Provide the [x, y] coordinate of the cell's center where the given text is located.  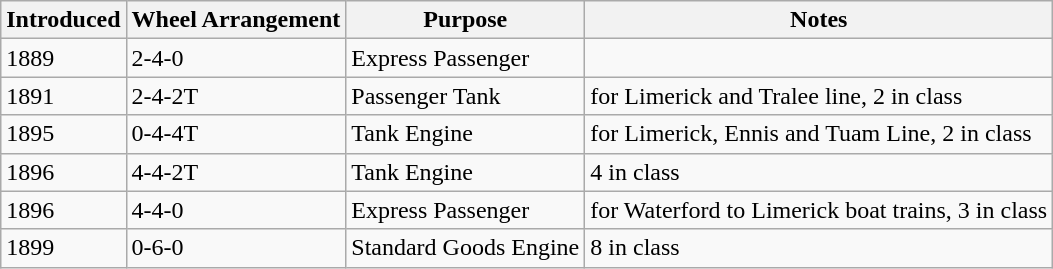
2-4-0 [236, 58]
1889 [64, 58]
1895 [64, 134]
2-4-2T [236, 96]
4-4-2T [236, 172]
1891 [64, 96]
Notes [819, 20]
Introduced [64, 20]
8 in class [819, 248]
Wheel Arrangement [236, 20]
4-4-0 [236, 210]
0-6-0 [236, 248]
Passenger Tank [466, 96]
for Limerick and Tralee line, 2 in class [819, 96]
Purpose [466, 20]
for Limerick, Ennis and Tuam Line, 2 in class [819, 134]
for Waterford to Limerick boat trains, 3 in class [819, 210]
Standard Goods Engine [466, 248]
0-4-4T [236, 134]
1899 [64, 248]
4 in class [819, 172]
